For the text-containing cell, return its midpoint in (x, y) coordinate format. 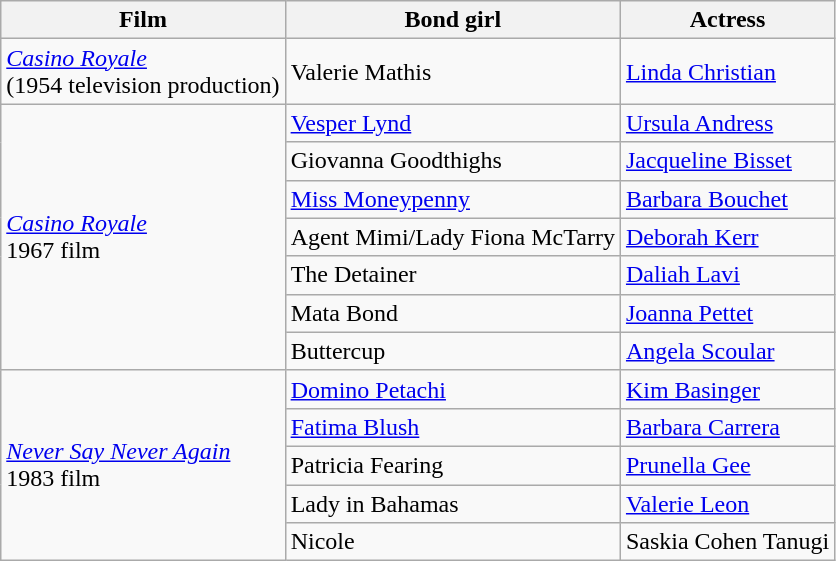
Deborah Kerr (727, 237)
Domino Petachi (452, 389)
Patricia Fearing (452, 465)
Linda Christian (727, 72)
The Detainer (452, 275)
Joanna Pettet (727, 313)
Mata Bond (452, 313)
Lady in Bahamas (452, 503)
Saskia Cohen Tanugi (727, 542)
Buttercup (452, 351)
Angela Scoular (727, 351)
Actress (727, 20)
Kim Basinger (727, 389)
Casino Royale(1954 television production) (143, 72)
Nicole (452, 542)
Barbara Bouchet (727, 199)
Never Say Never Again1983 film (143, 465)
Valerie Mathis (452, 72)
Prunella Gee (727, 465)
Ursula Andress (727, 123)
Film (143, 20)
Casino Royale1967 film (143, 237)
Vesper Lynd (452, 123)
Barbara Carrera (727, 427)
Daliah Lavi (727, 275)
Fatima Blush (452, 427)
Jacqueline Bisset (727, 161)
Bond girl (452, 20)
Giovanna Goodthighs (452, 161)
Valerie Leon (727, 503)
Agent Mimi/Lady Fiona McTarry (452, 237)
Miss Moneypenny (452, 199)
